Determine the [x, y] coordinate at the center of the cell enclosing the given text.  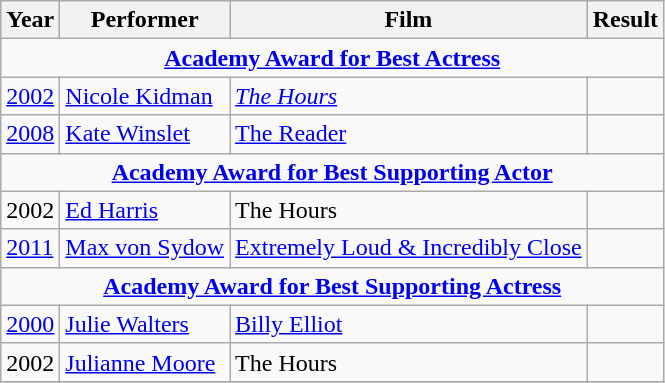
Ed Harris [145, 210]
Result [625, 20]
Year [30, 20]
2011 [30, 248]
Nicole Kidman [145, 96]
Julianne Moore [145, 362]
Performer [145, 20]
Academy Award for Best Supporting Actress [332, 286]
The Reader [409, 134]
Julie Walters [145, 324]
Extremely Loud & Incredibly Close [409, 248]
Academy Award for Best Actress [332, 58]
Film [409, 20]
Max von Sydow [145, 248]
Kate Winslet [145, 134]
2008 [30, 134]
Billy Elliot [409, 324]
2000 [30, 324]
Academy Award for Best Supporting Actor [332, 172]
